Extract the [x, y] coordinate from the center of the cell holding the provided text.  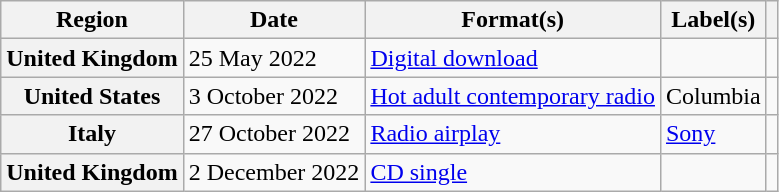
2 December 2022 [274, 172]
Columbia [713, 96]
Hot adult contemporary radio [513, 96]
United States [92, 96]
Digital download [513, 58]
Label(s) [713, 20]
Sony [713, 134]
Radio airplay [513, 134]
Format(s) [513, 20]
3 October 2022 [274, 96]
Italy [92, 134]
CD single [513, 172]
25 May 2022 [274, 58]
Date [274, 20]
Region [92, 20]
27 October 2022 [274, 134]
